Determine the [x, y] coordinate at the center of the cell enclosing the given text.  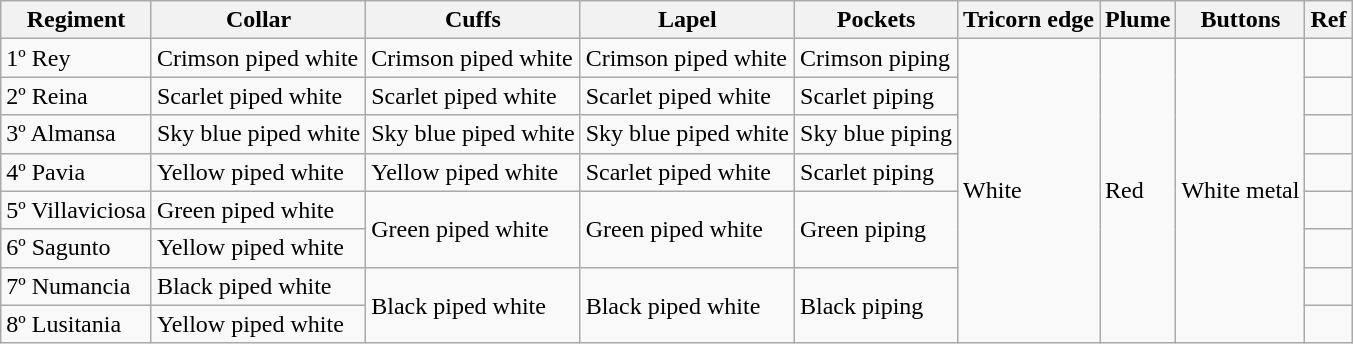
3º Almansa [76, 134]
Sky blue piping [876, 134]
5º Villaviciosa [76, 210]
7º Numancia [76, 286]
Black piping [876, 305]
White [1029, 191]
Collar [258, 20]
2º Reina [76, 96]
White metal [1240, 191]
Plume [1138, 20]
8º Lusitania [76, 324]
Pockets [876, 20]
Cuffs [473, 20]
1º Rey [76, 58]
4º Pavia [76, 172]
Lapel [687, 20]
Tricorn edge [1029, 20]
Regiment [76, 20]
Red [1138, 191]
Green piping [876, 229]
Buttons [1240, 20]
6º Sagunto [76, 248]
Crimson piping [876, 58]
Ref [1328, 20]
